Find where the given text appears and provide that cell's center as (X, Y) coordinate. 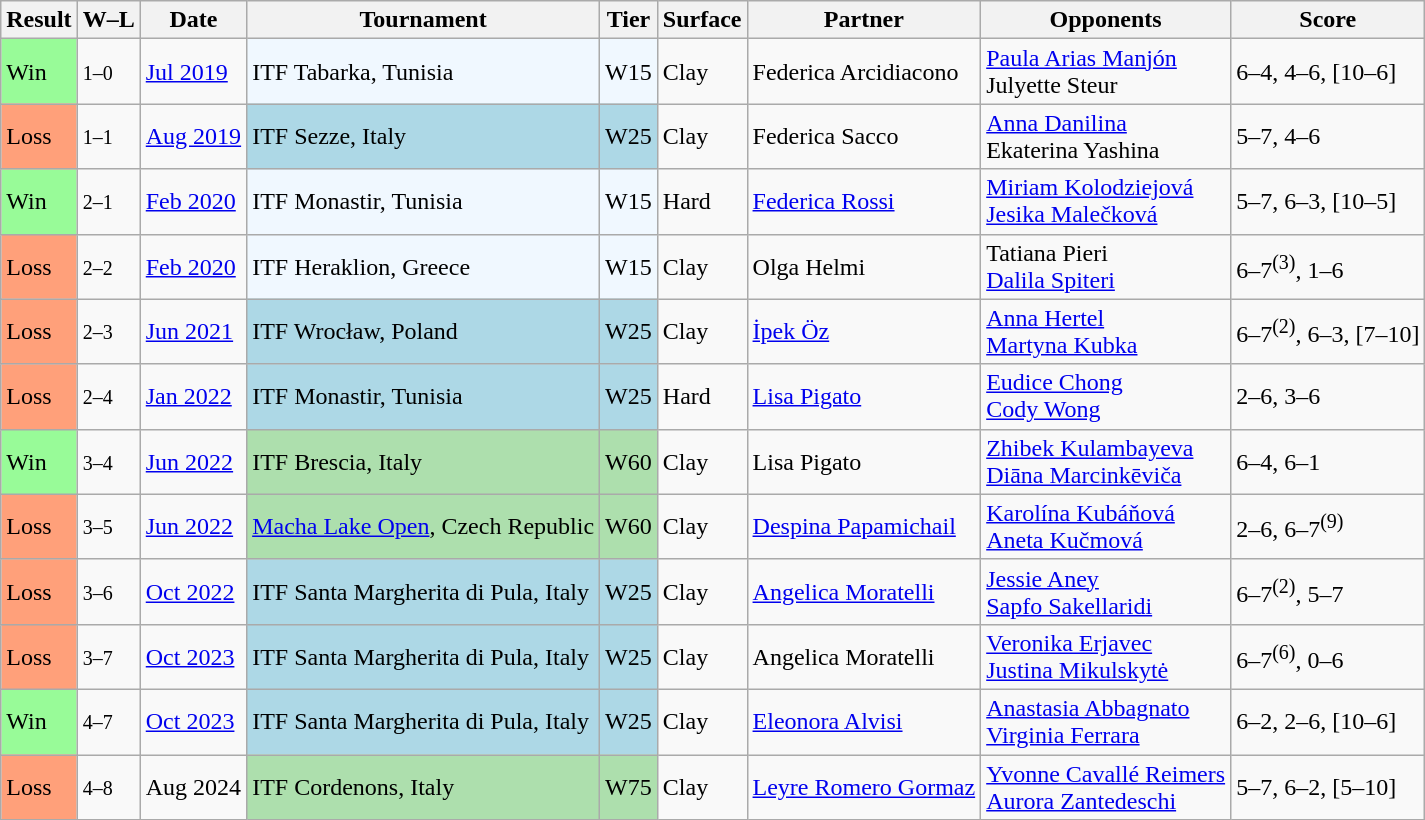
Veronika Erjavec Justina Mikulskytė (1106, 656)
Yvonne Cavallé Reimers Aurora Zantedeschi (1106, 786)
Despina Papamichail (864, 526)
2–4 (108, 396)
2–1 (108, 202)
2–6, 3–6 (1328, 396)
3–7 (108, 656)
ITF Heraklion, Greece (424, 266)
Federica Rossi (864, 202)
2–6, 6–7(9) (1328, 526)
1–0 (108, 72)
Karolína Kubáňová Aneta Kučmová (1106, 526)
6–7(2), 6–3, [7–10] (1328, 332)
5–7, 6–3, [10–5] (1328, 202)
Tier (629, 20)
Aug 2024 (193, 786)
ITF Brescia, Italy (424, 462)
Anna Hertel Martyna Kubka (1106, 332)
W–L (108, 20)
Jun 2021 (193, 332)
Score (1328, 20)
ITF Wrocław, Poland (424, 332)
Opponents (1106, 20)
Leyre Romero Gormaz (864, 786)
W75 (629, 786)
Result (39, 20)
2–3 (108, 332)
Tournament (424, 20)
6–7(3), 1–6 (1328, 266)
Tatiana Pieri Dalila Spiteri (1106, 266)
6–4, 6–1 (1328, 462)
3–6 (108, 592)
6–7(2), 5–7 (1328, 592)
Date (193, 20)
Anna Danilina Ekaterina Yashina (1106, 136)
Paula Arias Manjón Julyette Steur (1106, 72)
5–7, 6–2, [5–10] (1328, 786)
Olga Helmi (864, 266)
Miriam Kolodziejová Jesika Malečková (1106, 202)
ITF Sezze, Italy (424, 136)
Federica Arcidiacono (864, 72)
4–7 (108, 722)
2–2 (108, 266)
Partner (864, 20)
ITF Tabarka, Tunisia (424, 72)
Federica Sacco (864, 136)
5–7, 4–6 (1328, 136)
Zhibek Kulambayeva Diāna Marcinkēviča (1106, 462)
Aug 2019 (193, 136)
6–2, 2–6, [10–6] (1328, 722)
Oct 2022 (193, 592)
Macha Lake Open, Czech Republic (424, 526)
Jul 2019 (193, 72)
ITF Cordenons, Italy (424, 786)
6–7(6), 0–6 (1328, 656)
3–5 (108, 526)
Eleonora Alvisi (864, 722)
1–1 (108, 136)
Surface (702, 20)
4–8 (108, 786)
Anastasia Abbagnato Virginia Ferrara (1106, 722)
İpek Öz (864, 332)
Jessie Aney Sapfo Sakellaridi (1106, 592)
Jan 2022 (193, 396)
3–4 (108, 462)
Eudice Chong Cody Wong (1106, 396)
6–4, 4–6, [10–6] (1328, 72)
